Scan for the cell matching the given text and deliver its [x, y] coordinate at center. 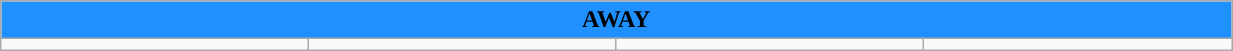
AWAY [616, 20]
